Identify which cell holds the provided text, then report its [X, Y] central coordinate. 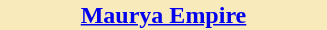
Maurya Empire [164, 15]
